Detect which cell encompasses the target text, then output its (x, y) center coordinate. 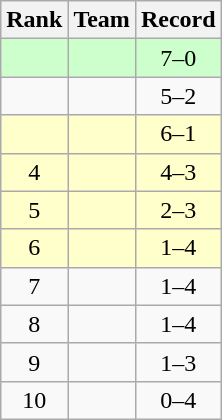
6 (34, 248)
5 (34, 210)
4–3 (178, 172)
7 (34, 286)
2–3 (178, 210)
Rank (34, 20)
Record (178, 20)
0–4 (178, 400)
Team (102, 20)
10 (34, 400)
1–3 (178, 362)
6–1 (178, 134)
7–0 (178, 58)
5–2 (178, 96)
8 (34, 324)
9 (34, 362)
4 (34, 172)
